Identify which cell holds the provided text, then report its (X, Y) central coordinate. 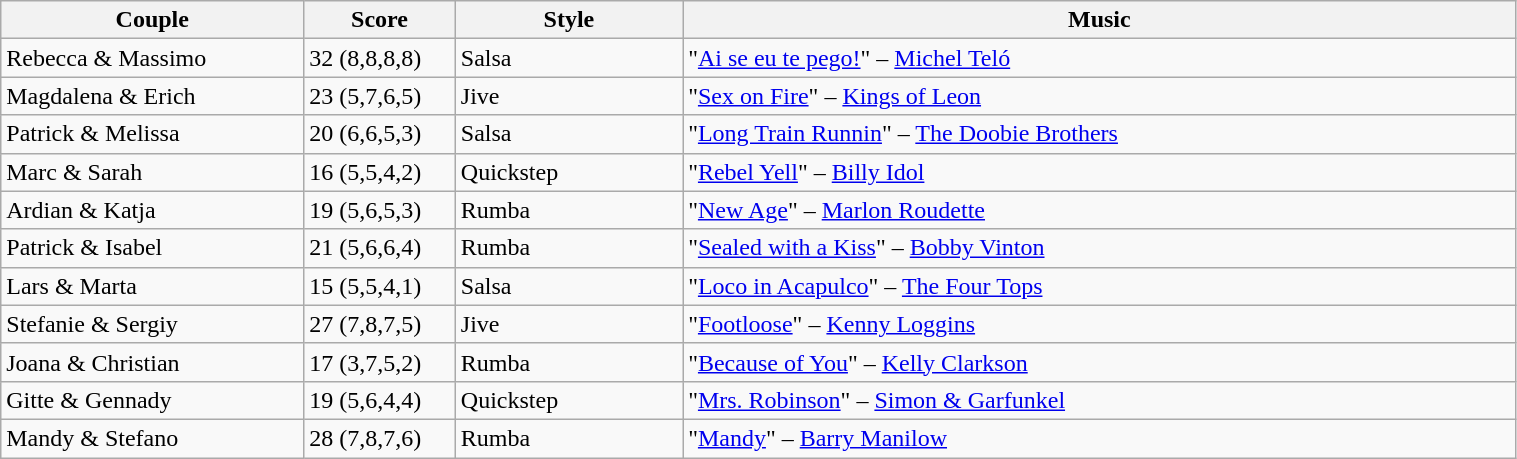
"New Age" – Marlon Roudette (1100, 210)
"Sealed with a Kiss" – Bobby Vinton (1100, 248)
"Mandy" – Barry Manilow (1100, 438)
Patrick & Melissa (152, 134)
"Mrs. Robinson" – Simon & Garfunkel (1100, 400)
Music (1100, 20)
Ardian & Katja (152, 210)
Style (568, 20)
17 (3,7,5,2) (380, 362)
Score (380, 20)
"Sex on Fire" – Kings of Leon (1100, 96)
16 (5,5,4,2) (380, 172)
21 (5,6,6,4) (380, 248)
"Loco in Acapulco" – The Four Tops (1100, 286)
19 (5,6,4,4) (380, 400)
Joana & Christian (152, 362)
Mandy & Stefano (152, 438)
Marc & Sarah (152, 172)
Rebecca & Massimo (152, 58)
Couple (152, 20)
23 (5,7,6,5) (380, 96)
Patrick & Isabel (152, 248)
20 (6,6,5,3) (380, 134)
"Rebel Yell" – Billy Idol (1100, 172)
Lars & Marta (152, 286)
"Because of You" – Kelly Clarkson (1100, 362)
"Long Train Runnin" – The Doobie Brothers (1100, 134)
15 (5,5,4,1) (380, 286)
"Footloose" – Kenny Loggins (1100, 324)
Stefanie & Sergiy (152, 324)
Magdalena & Erich (152, 96)
27 (7,8,7,5) (380, 324)
32 (8,8,8,8) (380, 58)
28 (7,8,7,6) (380, 438)
"Ai se eu te pego!" – Michel Teló (1100, 58)
Gitte & Gennady (152, 400)
19 (5,6,5,3) (380, 210)
